Return [X, Y] of the center of cell containing provided text 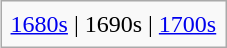
1680s | 1690s | 1700s [114, 24]
